Scan for the cell matching the given text and deliver its (X, Y) coordinate at center. 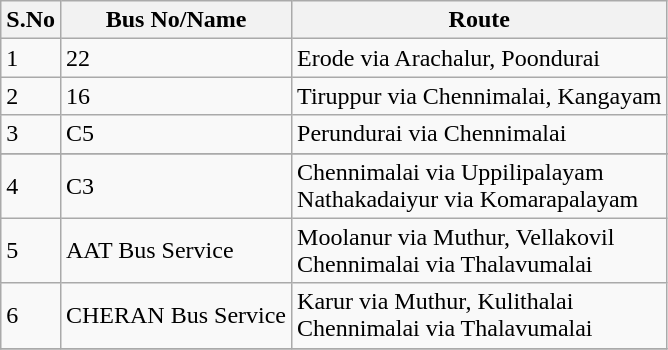
Route (480, 20)
16 (176, 96)
Karur via Muthur, Kulithalai Chennimalai via Thalavumalai (480, 316)
Moolanur via Muthur, Vellakovil Chennimalai via Thalavumalai (480, 250)
S.No (31, 20)
2 (31, 96)
AAT Bus Service (176, 250)
Chennimalai via Uppilipalayam Nathakadaiyur via Komarapalayam (480, 186)
C3 (176, 186)
4 (31, 186)
Perundurai via Chennimalai (480, 134)
CHERAN Bus Service (176, 316)
3 (31, 134)
Erode via Arachalur, Poondurai (480, 58)
22 (176, 58)
C5 (176, 134)
Tiruppur via Chennimalai, Kangayam (480, 96)
1 (31, 58)
6 (31, 316)
Bus No/Name (176, 20)
5 (31, 250)
